Extract the [X, Y] coordinate from the center of the cell holding the provided text.  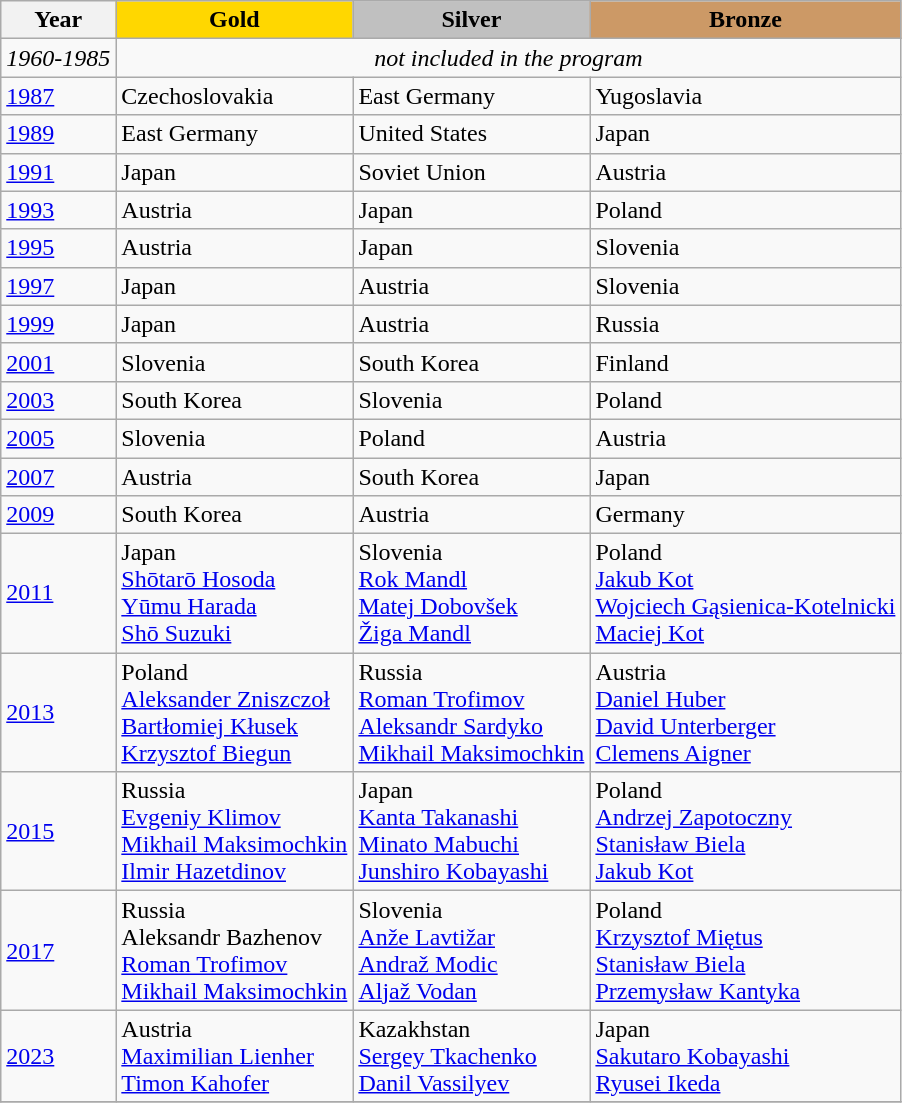
Poland Jakub KotWojciech Gąsienica-KotelnickiMaciej Kot [746, 594]
Year [58, 20]
1991 [58, 172]
2005 [58, 438]
Yugoslavia [746, 96]
2009 [58, 515]
1987 [58, 96]
1989 [58, 134]
Slovenia Anže LavtižarAndraž ModicAljaž Vodan [472, 950]
AustriaMaximilian LienherTimon Kahofer [234, 1056]
Poland Aleksander ZniszczołBartłomiej KłusekKrzysztof Biegun [234, 712]
Austria Daniel HuberDavid UnterbergerClemens Aigner [746, 712]
Finland [746, 362]
1997 [58, 286]
Japan Kanta TakanashiMinato MabuchiJunshiro Kobayashi [472, 832]
not included in the program [508, 58]
United States [472, 134]
Russia Roman TrofimovAleksandr SardykoMikhail Maksimochkin [472, 712]
Soviet Union [472, 172]
2011 [58, 594]
Poland Krzysztof MiętusStanisław BielaPrzemysław Kantyka [746, 950]
2001 [58, 362]
Japan Sakutaro KobayashiRyusei Ikeda [746, 1056]
2003 [58, 400]
2023 [58, 1056]
2015 [58, 832]
2017 [58, 950]
2007 [58, 477]
2013 [58, 712]
Slovenia Rok MandlMatej DobovšekŽiga Mandl [472, 594]
Poland Andrzej ZapotocznyStanisław BielaJakub Kot [746, 832]
Czechoslovakia [234, 96]
Gold [234, 20]
1993 [58, 210]
Bronze [746, 20]
Germany [746, 515]
Russia Evgeniy KlimovMikhail MaksimochkinIlmir Hazetdinov [234, 832]
1999 [58, 324]
1995 [58, 248]
1960-1985 [58, 58]
Kazakhstan Sergey TkachenkoDanil Vassilyev [472, 1056]
Russia [746, 324]
Russia Aleksandr BazhenovRoman TrofimovMikhail Maksimochkin [234, 950]
Japan Shōtarō HosodaYūmu HaradaShō Suzuki [234, 594]
Silver [472, 20]
